Provide the (x, y) coordinate of the cell's center where the given text is located.  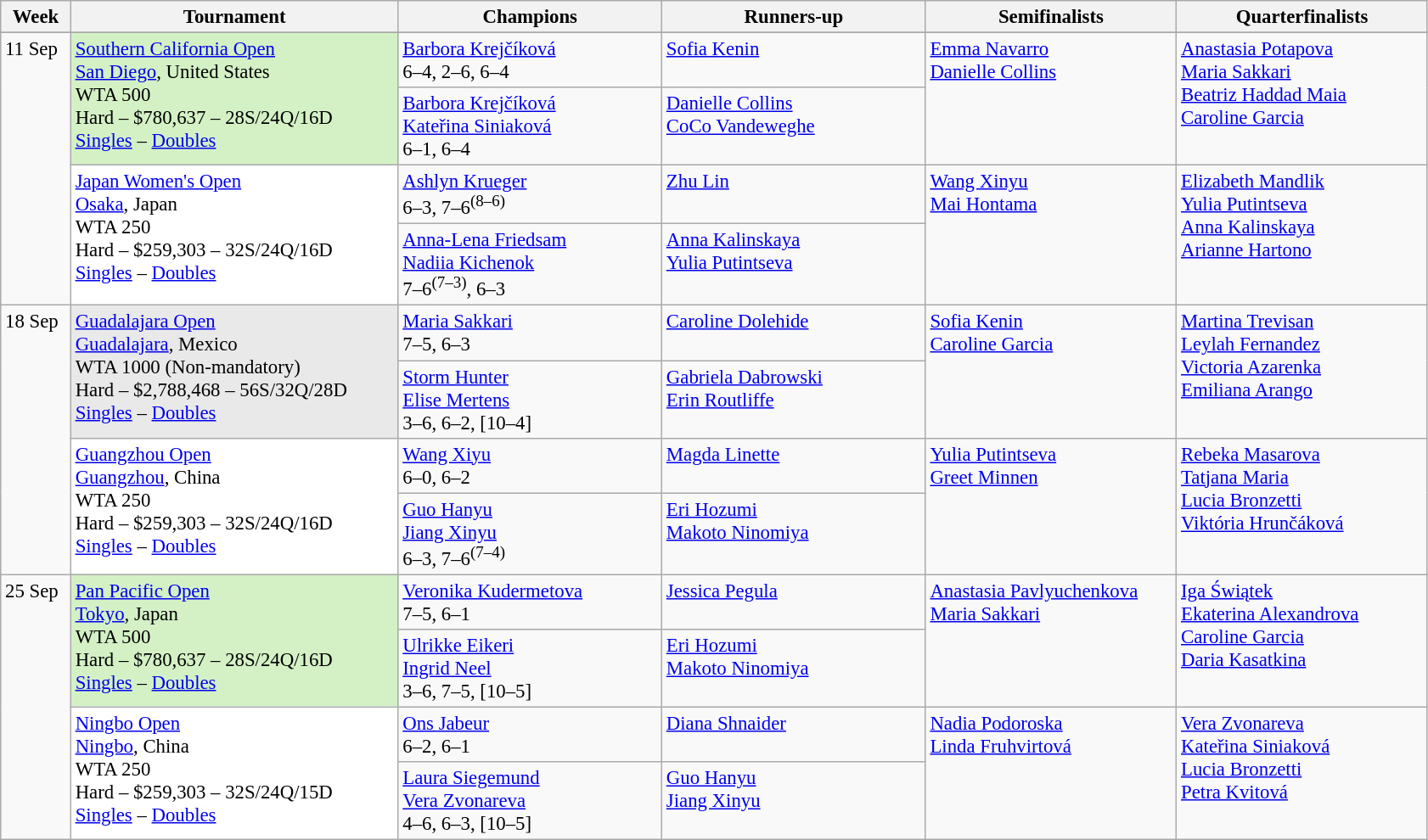
Jessica Pegula (795, 602)
Ulrikke Eikeri Ingrid Neel 3–6, 7–5, [10–5] (530, 669)
Barbora Krejčíková Kateřina Siniaková 6–1, 6–4 (530, 126)
Nadia Podoroska Linda Fruhvirtová (1051, 773)
Iga Świątek Ekaterina Alexandrova Caroline Garcia Daria Kasatkina (1302, 641)
Guo Hanyu Jiang Xinyu (795, 801)
Semifinalists (1051, 17)
Ons Jabeur 6–2, 6–1 (530, 735)
Ningbo OpenNingbo, ChinaWTA 250Hard – $259,303 – 32S/24Q/15DSingles – Doubles (234, 773)
Diana Shnaider (795, 735)
Tournament (234, 17)
Ashlyn Krueger 6–3, 7–6(8–6) (530, 195)
Southern California OpenSan Diego, United StatesWTA 500Hard – $780,637 – 28S/24Q/16DSingles – Doubles (234, 99)
Guadalajara OpenGuadalajara, MexicoWTA 1000 (Non-mandatory)Hard – $2,788,468 – 56S/32Q/28DSingles – Doubles (234, 372)
Wang Xinyu Mai Hontama (1051, 236)
Elizabeth Mandlik Yulia Putintseva Anna Kalinskaya Arianne Hartono (1302, 236)
Guangzhou OpenGuangzhou, ChinaWTA 250Hard – $259,303 – 32S/24Q/16DSingles – Doubles (234, 506)
11 Sep (36, 170)
18 Sep (36, 440)
Vera Zvonareva Kateřina Siniaková Lucia Bronzetti Petra Kvitová (1302, 773)
25 Sep (36, 707)
Anna Kalinskaya Yulia Putintseva (795, 265)
Veronika Kudermetova7–5, 6–1 (530, 602)
Yulia Putintseva Greet Minnen (1051, 506)
Runners-up (795, 17)
Emma Navarro Danielle Collins (1051, 99)
Caroline Dolehide (795, 333)
Sofia Kenin Caroline Garcia (1051, 372)
Wang Xiyu 6–0, 6–2 (530, 465)
Martina Trevisan Leylah Fernandez Victoria Azarenka Emiliana Arango (1302, 372)
Champions (530, 17)
Barbora Krejčíková 6–4, 2–6, 6–4 (530, 61)
Danielle Collins CoCo Vandeweghe (795, 126)
Week (36, 17)
Anastasia Potapova Maria Sakkari Beatriz Haddad Maia Caroline Garcia (1302, 99)
Guo Hanyu Jiang Xinyu 6–3, 7–6(7–4) (530, 534)
Sofia Kenin (795, 61)
Japan Women's OpenOsaka, JapanWTA 250Hard – $259,303 – 32S/24Q/16DSingles – Doubles (234, 236)
Quarterfinalists (1302, 17)
Anastasia Pavlyuchenkova Maria Sakkari (1051, 641)
Anna-Lena Friedsam Nadiia Kichenok 7–6(7–3), 6–3 (530, 265)
Pan Pacific OpenTokyo, JapanWTA 500Hard – $780,637 – 28S/24Q/16DSingles – Doubles (234, 641)
Magda Linette (795, 465)
Rebeka Masarova Tatjana Maria Lucia Bronzetti Viktória Hrunčáková (1302, 506)
Gabriela Dabrowski Erin Routliffe (795, 400)
Storm Hunter Elise Mertens 3–6, 6–2, [10–4] (530, 400)
Laura Siegemund Vera Zvonareva 4–6, 6–3, [10–5] (530, 801)
Maria Sakkari 7–5, 6–3 (530, 333)
Zhu Lin (795, 195)
